Return [X, Y] of the center of cell containing provided text 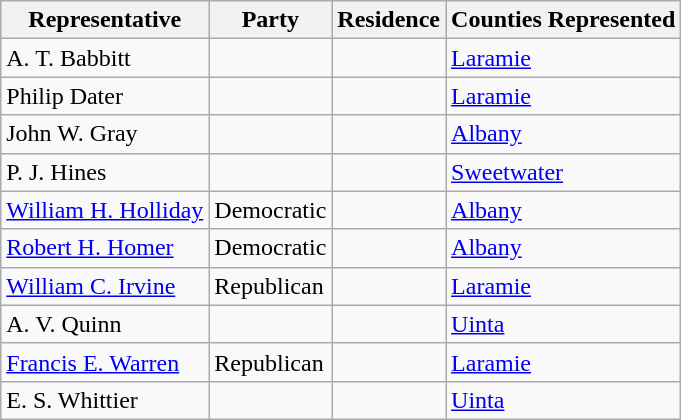
Counties Represented [564, 20]
E. S. Whittier [105, 400]
Party [270, 20]
William C. Irvine [105, 286]
Philip Dater [105, 96]
John W. Gray [105, 134]
P. J. Hines [105, 172]
Robert H. Homer [105, 248]
Sweetwater [564, 172]
Residence [389, 20]
A. T. Babbitt [105, 58]
Representative [105, 20]
A. V. Quinn [105, 324]
Francis E. Warren [105, 362]
William H. Holliday [105, 210]
